Scan for the cell matching the given text and deliver its (X, Y) coordinate at center. 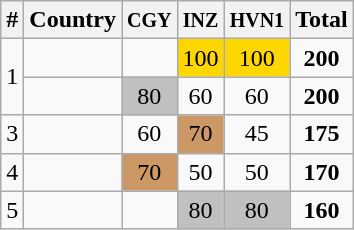
170 (322, 172)
INZ (200, 20)
Country (73, 20)
175 (322, 134)
Total (322, 20)
160 (322, 210)
# (12, 20)
CGY (150, 20)
1 (12, 77)
HVN1 (257, 20)
3 (12, 134)
45 (257, 134)
4 (12, 172)
5 (12, 210)
